Determine the (x, y) coordinate at the center of the cell enclosing the given text.  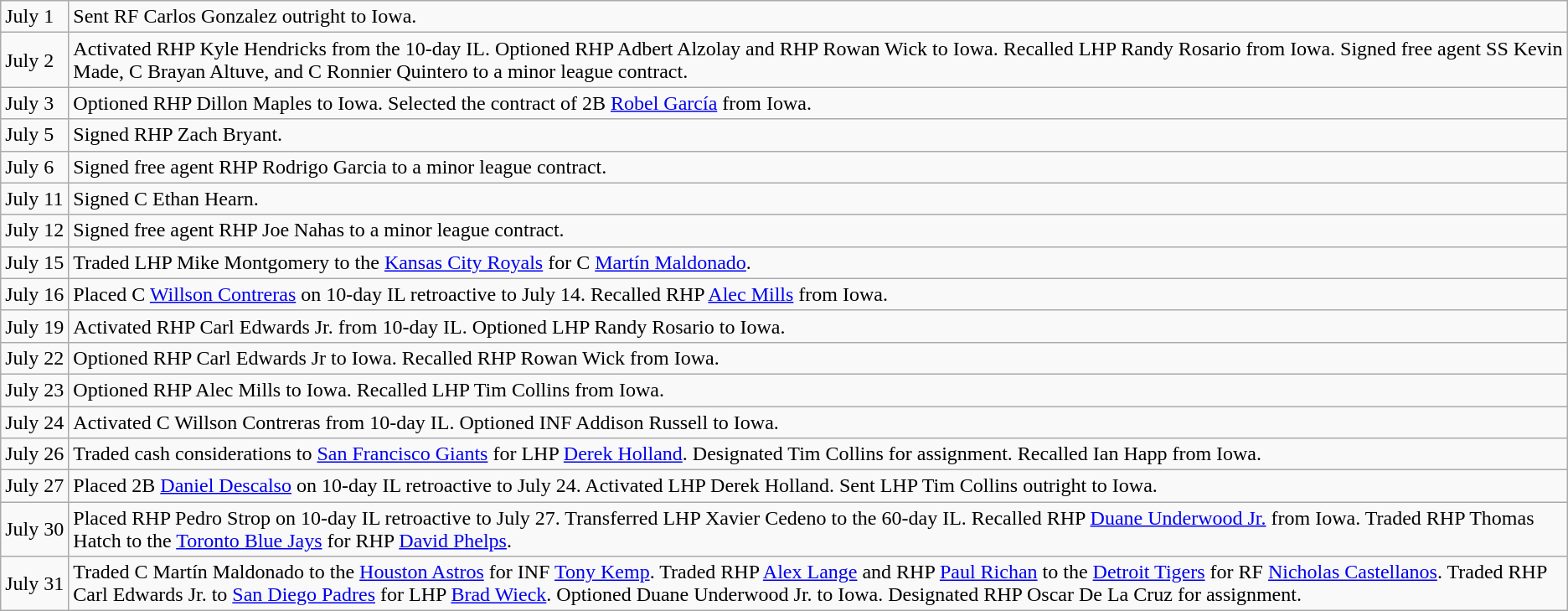
July 15 (35, 262)
July 26 (35, 454)
Signed C Ethan Hearn. (818, 199)
July 30 (35, 530)
July 3 (35, 103)
July 12 (35, 230)
Placed 2B Daniel Descalso on 10-day IL retroactive to July 24. Activated LHP Derek Holland. Sent LHP Tim Collins outright to Iowa. (818, 486)
Traded LHP Mike Montgomery to the Kansas City Royals for C Martín Maldonado. (818, 262)
July 19 (35, 326)
Optioned RHP Alec Mills to Iowa. Recalled LHP Tim Collins from Iowa. (818, 390)
Optioned RHP Carl Edwards Jr to Iowa. Recalled RHP Rowan Wick from Iowa. (818, 358)
July 5 (35, 135)
Placed C Willson Contreras on 10-day IL retroactive to July 14. Recalled RHP Alec Mills from Iowa. (818, 294)
Signed RHP Zach Bryant. (818, 135)
Sent RF Carlos Gonzalez outright to Iowa. (818, 17)
July 27 (35, 486)
Traded cash considerations to San Francisco Giants for LHP Derek Holland. Designated Tim Collins for assignment. Recalled Ian Happ from Iowa. (818, 454)
Activated C Willson Contreras from 10-day IL. Optioned INF Addison Russell to Iowa. (818, 422)
July 2 (35, 60)
Optioned RHP Dillon Maples to Iowa. Selected the contract of 2B Robel García from Iowa. (818, 103)
Activated RHP Carl Edwards Jr. from 10-day IL. Optioned LHP Randy Rosario to Iowa. (818, 326)
Signed free agent RHP Joe Nahas to a minor league contract. (818, 230)
July 16 (35, 294)
July 24 (35, 422)
July 6 (35, 167)
July 22 (35, 358)
July 1 (35, 17)
Signed free agent RHP Rodrigo Garcia to a minor league contract. (818, 167)
July 23 (35, 390)
July 11 (35, 199)
July 31 (35, 583)
